Provide the (X, Y) coordinate of the cell's center where the given text is located.  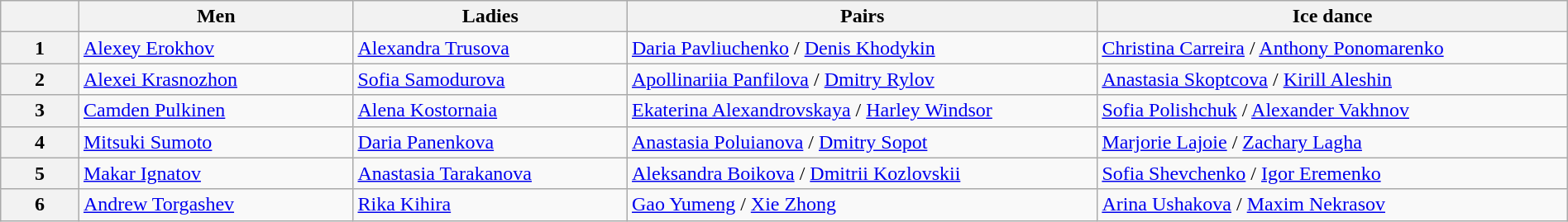
Daria Pavliuchenko / Denis Khodykin (863, 48)
Daria Panenkova (490, 142)
1 (40, 48)
Sofia Samodurova (490, 79)
Makar Ignatov (216, 173)
Anastasia Skoptcova / Kirill Aleshin (1332, 79)
Apollinariia Panfilova / Dmitry Rylov (863, 79)
Alena Kostornaia (490, 111)
Christina Carreira / Anthony Ponomarenko (1332, 48)
Rika Kihira (490, 205)
6 (40, 205)
Andrew Torgashev (216, 205)
2 (40, 79)
Pairs (863, 17)
Anastasia Tarakanova (490, 173)
Ice dance (1332, 17)
Alexei Krasnozhon (216, 79)
Aleksandra Boikova / Dmitrii Kozlovskii (863, 173)
Camden Pulkinen (216, 111)
4 (40, 142)
Anastasia Poluianova / Dmitry Sopot (863, 142)
5 (40, 173)
Marjorie Lajoie / Zachary Lagha (1332, 142)
Ekaterina Alexandrovskaya / Harley Windsor (863, 111)
Ladies (490, 17)
Gao Yumeng / Xie Zhong (863, 205)
Sofia Shevchenko / Igor Eremenko (1332, 173)
Alexandra Trusova (490, 48)
3 (40, 111)
Mitsuki Sumoto (216, 142)
Alexey Erokhov (216, 48)
Sofia Polishchuk / Alexander Vakhnov (1332, 111)
Arina Ushakova / Maxim Nekrasov (1332, 205)
Men (216, 17)
